Return the (X, Y) coordinate for the center point of the cell that contains the specified text.  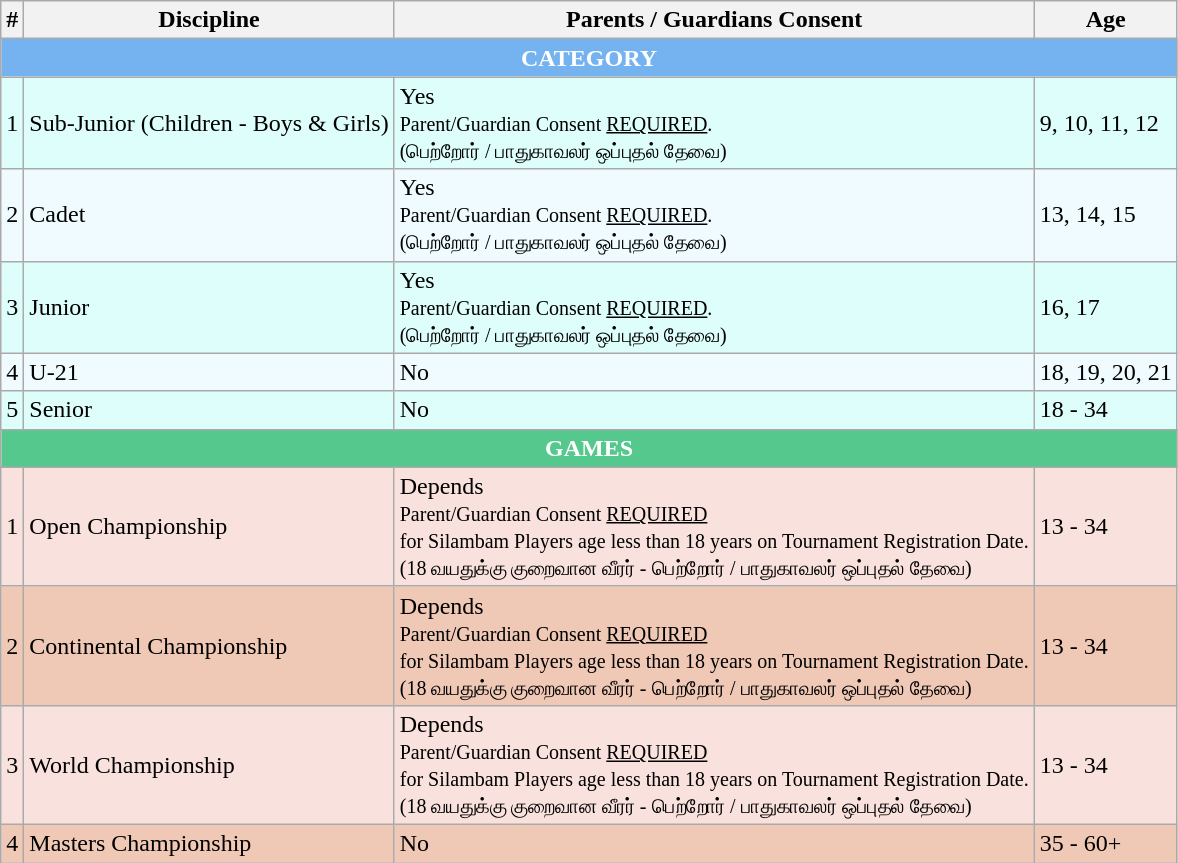
18 - 34 (1106, 410)
GAMES (590, 448)
Age (1106, 20)
Senior (209, 410)
# (12, 20)
18, 19, 20, 21 (1106, 372)
9, 10, 11, 12 (1106, 123)
CATEGORY (590, 58)
16, 17 (1106, 307)
5 (12, 410)
World Championship (209, 764)
Discipline (209, 20)
Masters Championship (209, 843)
13, 14, 15 (1106, 215)
Junior (209, 307)
Cadet (209, 215)
Open Championship (209, 526)
Continental Championship (209, 646)
Parents / Guardians Consent (714, 20)
35 - 60+ (1106, 843)
Sub-Junior (Children - Boys & Girls) (209, 123)
U-21 (209, 372)
